Search for the cell housing the specified text and yield its (X, Y) center coordinate. 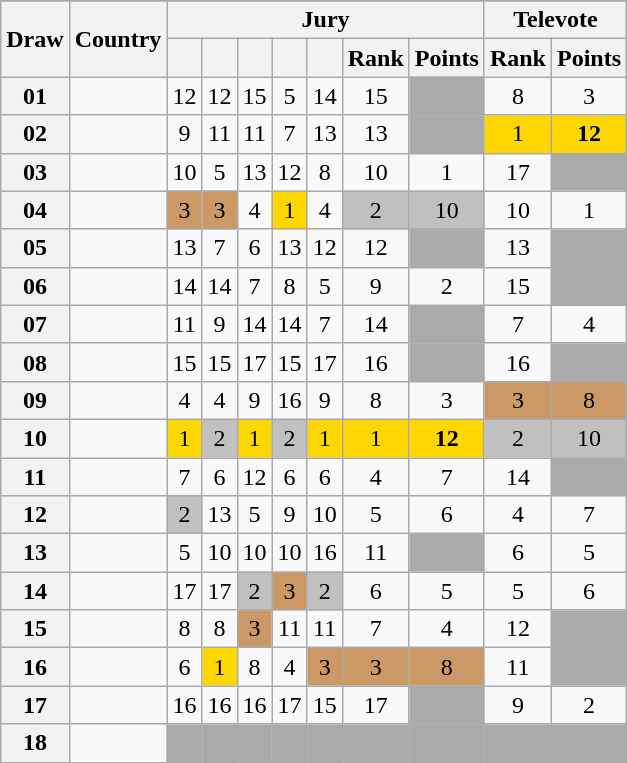
Televote (555, 20)
09 (35, 400)
03 (35, 172)
05 (35, 248)
Draw (35, 39)
18 (35, 743)
02 (35, 134)
01 (35, 96)
Country (118, 39)
07 (35, 324)
04 (35, 210)
Jury (326, 20)
06 (35, 286)
08 (35, 362)
